Output the [x, y] coordinate of the center of the cell containing the given text.  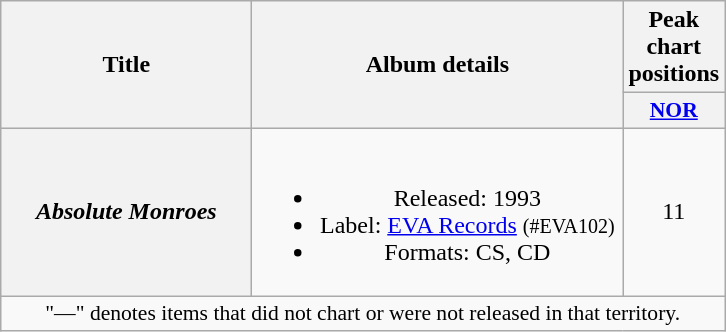
"—" denotes items that did not chart or were not released in that territory. [363, 314]
Absolute Monroes [126, 212]
NOR [674, 111]
Peak chart positions [674, 47]
Released: 1993Label: EVA Records (#EVA102)Formats: CS, CD [438, 212]
Title [126, 65]
11 [674, 212]
Album details [438, 65]
